Return the (x, y) coordinate for the center point of the cell that contains the specified text.  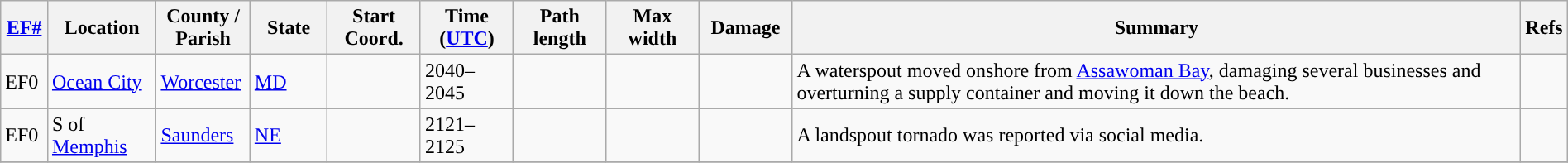
Time (UTC) (466, 28)
Summary (1156, 28)
Path length (560, 28)
MD (289, 81)
NE (289, 136)
2040–2045 (466, 81)
Location (101, 28)
EF# (25, 28)
Saunders (203, 136)
Refs (1545, 28)
S of Memphis (101, 136)
County / Parish (203, 28)
Damage (746, 28)
State (289, 28)
A waterspout moved onshore from Assawoman Bay, damaging several businesses and overturning a supply container and moving it down the beach. (1156, 81)
Max width (653, 28)
Start Coord. (374, 28)
Worcester (203, 81)
A landspout tornado was reported via social media. (1156, 136)
Ocean City (101, 81)
2121–2125 (466, 136)
